Return the (X, Y) coordinate for the center point of the cell that contains the specified text.  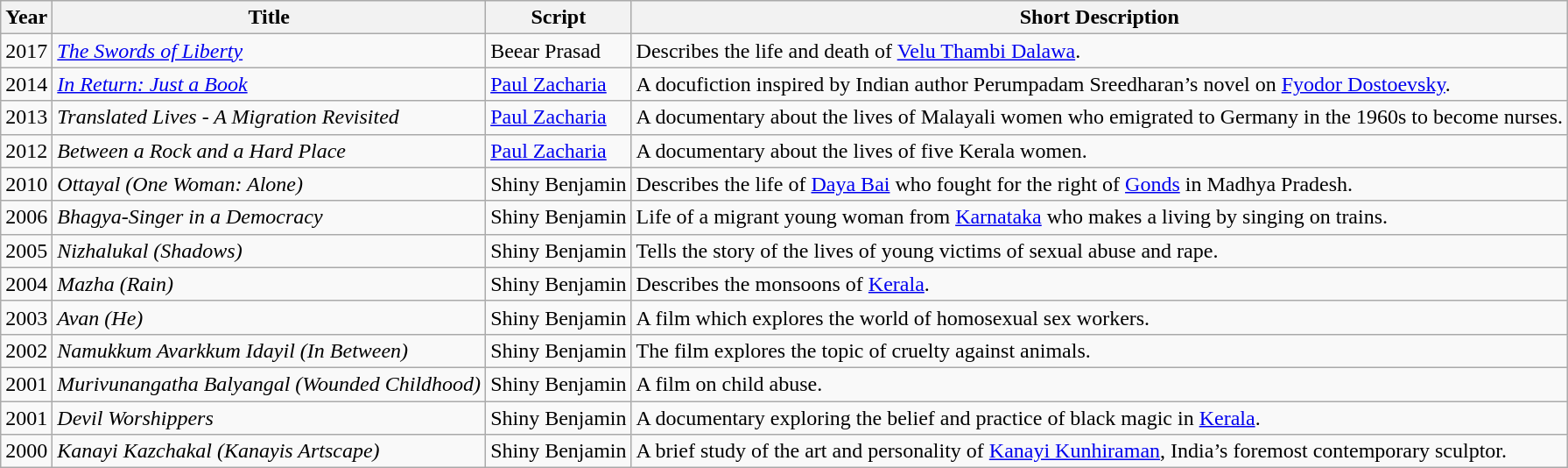
2003 (26, 317)
In Return: Just a Book (270, 84)
Describes the monsoons of Kerala. (1100, 284)
2006 (26, 217)
Avan (He) (270, 317)
A documentary about the lives of five Kerala women. (1100, 151)
A documentary about the lives of Malayali women who emigrated to Germany in the 1960s to become nurses. (1100, 117)
2002 (26, 351)
2004 (26, 284)
2017 (26, 51)
Between a Rock and a Hard Place (270, 151)
A brief study of the art and personality of Kanayi Kunhiraman, India’s foremost contemporary sculptor. (1100, 451)
Mazha (Rain) (270, 284)
Translated Lives - A Migration Revisited (270, 117)
A docufiction inspired by Indian author Perumpadam Sreedharan’s novel on Fyodor Dostoevsky. (1100, 84)
Namukkum Avarkkum Idayil (In Between) (270, 351)
Beear Prasad (559, 51)
A documentary exploring the belief and practice of black magic in Kerala. (1100, 418)
2014 (26, 84)
Describes the life of Daya Bai who fought for the right of Gonds in Madhya Pradesh. (1100, 184)
2013 (26, 117)
Short Description (1100, 18)
The Swords of Liberty (270, 51)
The film explores the topic of cruelty against animals. (1100, 351)
Script (559, 18)
Bhagya-Singer in a Democracy (270, 217)
2005 (26, 251)
Life of a migrant young woman from Karnataka who makes a living by singing on trains. (1100, 217)
Kanayi Kazchakal (Kanayis Artscape) (270, 451)
Tells the story of the lives of young victims of sexual abuse and rape. (1100, 251)
A film which explores the world of homosexual sex workers. (1100, 317)
2010 (26, 184)
Ottayal (One Woman: Alone) (270, 184)
2012 (26, 151)
Describes the life and death of Velu Thambi Dalawa. (1100, 51)
Title (270, 18)
2000 (26, 451)
Devil Worshippers (270, 418)
Nizhalukal (Shadows) (270, 251)
Year (26, 18)
Murivunangatha Balyangal (Wounded Childhood) (270, 384)
A film on child abuse. (1100, 384)
